Provide the [X, Y] coordinate of the cell's center where the given text is located.  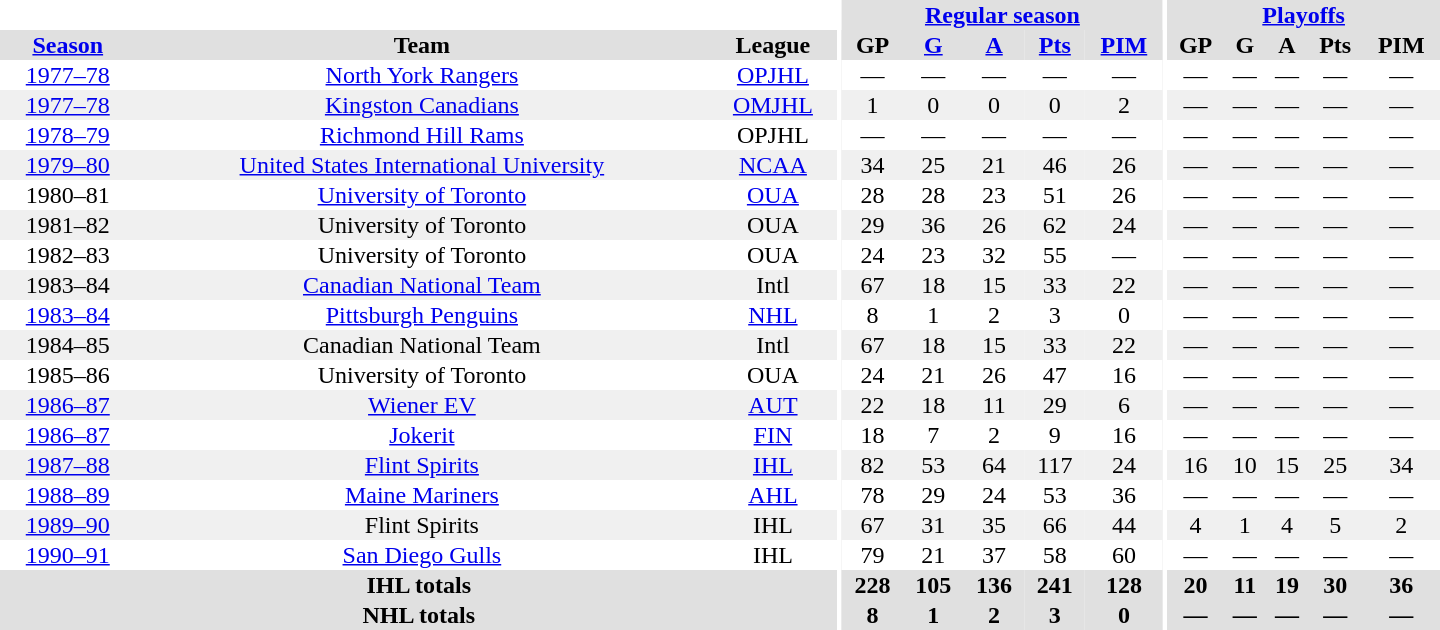
Maine Mariners [422, 495]
58 [1054, 555]
Jokerit [422, 435]
31 [934, 525]
1985–86 [68, 375]
1987–88 [68, 465]
60 [1124, 555]
7 [934, 435]
79 [872, 555]
Playoffs [1304, 15]
55 [1054, 255]
241 [1054, 585]
78 [872, 495]
NCAA [772, 165]
1984–85 [68, 345]
128 [1124, 585]
Kingston Canadians [422, 105]
OMJHL [772, 105]
1979–80 [68, 165]
32 [994, 255]
9 [1054, 435]
IHL totals [419, 585]
1989–90 [68, 525]
Regular season [1002, 15]
136 [994, 585]
Pittsburgh Penguins [422, 315]
1978–79 [68, 135]
1982–83 [68, 255]
North York Rangers [422, 75]
46 [1054, 165]
AHL [772, 495]
5 [1336, 525]
82 [872, 465]
51 [1054, 195]
117 [1054, 465]
1988–89 [68, 495]
30 [1336, 585]
20 [1196, 585]
Richmond Hill Rams [422, 135]
League [772, 45]
United States International University [422, 165]
105 [934, 585]
1990–91 [68, 555]
FIN [772, 435]
San Diego Gulls [422, 555]
1981–82 [68, 225]
6 [1124, 405]
64 [994, 465]
10 [1245, 465]
Season [68, 45]
37 [994, 555]
Wiener EV [422, 405]
62 [1054, 225]
228 [872, 585]
35 [994, 525]
44 [1124, 525]
AUT [772, 405]
19 [1287, 585]
47 [1054, 375]
66 [1054, 525]
NHL [772, 315]
1980–81 [68, 195]
Team [422, 45]
NHL totals [419, 615]
